Output the (X, Y) coordinate of the center of the cell containing the given text.  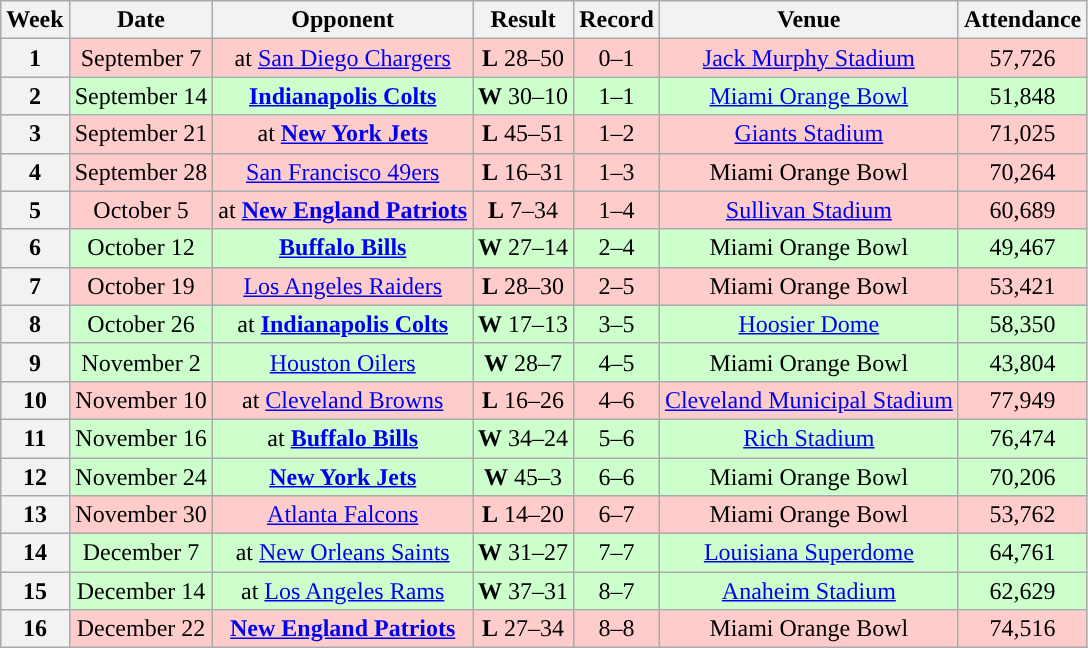
December 7 (141, 553)
New England Patriots (343, 629)
53,421 (1022, 286)
Giants Stadium (808, 134)
4–5 (617, 362)
November 10 (141, 400)
2–4 (617, 248)
Atlanta Falcons (343, 515)
October 12 (141, 248)
5–6 (617, 438)
3 (35, 134)
1–1 (617, 96)
at Indianapolis Colts (343, 324)
L 27–34 (524, 629)
W 28–7 (524, 362)
16 (35, 629)
San Francisco 49ers (343, 172)
W 37–31 (524, 591)
5 (35, 210)
L 28–50 (524, 58)
Buffalo Bills (343, 248)
77,949 (1022, 400)
W 45–3 (524, 477)
0–1 (617, 58)
1–2 (617, 134)
71,025 (1022, 134)
New York Jets (343, 477)
6–7 (617, 515)
Louisiana Superdome (808, 553)
September 21 (141, 134)
November 30 (141, 515)
Record (617, 20)
9 (35, 362)
1–3 (617, 172)
November 24 (141, 477)
December 22 (141, 629)
8 (35, 324)
7–7 (617, 553)
13 (35, 515)
November 16 (141, 438)
at New Orleans Saints (343, 553)
October 26 (141, 324)
W 27–14 (524, 248)
4 (35, 172)
57,726 (1022, 58)
1–4 (617, 210)
Houston Oilers (343, 362)
Attendance (1022, 20)
L 14–20 (524, 515)
15 (35, 591)
60,689 (1022, 210)
Sullivan Stadium (808, 210)
Jack Murphy Stadium (808, 58)
L 45–51 (524, 134)
September 14 (141, 96)
7 (35, 286)
September 7 (141, 58)
43,804 (1022, 362)
8–8 (617, 629)
14 (35, 553)
70,206 (1022, 477)
53,762 (1022, 515)
10 (35, 400)
Cleveland Municipal Stadium (808, 400)
W 34–24 (524, 438)
Anaheim Stadium (808, 591)
12 (35, 477)
62,629 (1022, 591)
L 7–34 (524, 210)
3–5 (617, 324)
at New York Jets (343, 134)
76,474 (1022, 438)
at San Diego Chargers (343, 58)
L 28–30 (524, 286)
Los Angeles Raiders (343, 286)
Hoosier Dome (808, 324)
W 17–13 (524, 324)
Week (35, 20)
70,264 (1022, 172)
December 14 (141, 591)
Opponent (343, 20)
at New England Patriots (343, 210)
51,848 (1022, 96)
Result (524, 20)
at Cleveland Browns (343, 400)
at Buffalo Bills (343, 438)
L 16–31 (524, 172)
49,467 (1022, 248)
2 (35, 96)
November 2 (141, 362)
Rich Stadium (808, 438)
58,350 (1022, 324)
Indianapolis Colts (343, 96)
11 (35, 438)
L 16–26 (524, 400)
September 28 (141, 172)
October 5 (141, 210)
2–5 (617, 286)
at Los Angeles Rams (343, 591)
8–7 (617, 591)
W 31–27 (524, 553)
W 30–10 (524, 96)
Date (141, 20)
Venue (808, 20)
6–6 (617, 477)
1 (35, 58)
64,761 (1022, 553)
74,516 (1022, 629)
October 19 (141, 286)
6 (35, 248)
4–6 (617, 400)
